For the text-containing cell, return its midpoint in (x, y) coordinate format. 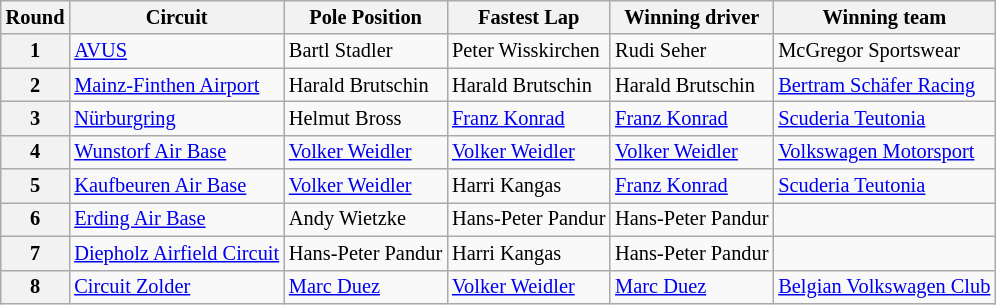
Bartl Stadler (366, 51)
Bertram Schäfer Racing (884, 85)
Round (36, 17)
8 (36, 287)
7 (36, 253)
1 (36, 51)
Belgian Volkswagen Club (884, 287)
Winning team (884, 17)
Fastest Lap (528, 17)
Helmut Bross (366, 118)
Andy Wietzke (366, 219)
Circuit (176, 17)
6 (36, 219)
Winning driver (692, 17)
Volkswagen Motorsport (884, 152)
Pole Position (366, 17)
Kaufbeuren Air Base (176, 186)
Diepholz Airfield Circuit (176, 253)
Circuit Zolder (176, 287)
McGregor Sportswear (884, 51)
Erding Air Base (176, 219)
AVUS (176, 51)
2 (36, 85)
4 (36, 152)
3 (36, 118)
Wunstorf Air Base (176, 152)
Mainz-Finthen Airport (176, 85)
Peter Wisskirchen (528, 51)
5 (36, 186)
Rudi Seher (692, 51)
Nürburgring (176, 118)
